For the text-containing cell, return its midpoint in (X, Y) coordinate format. 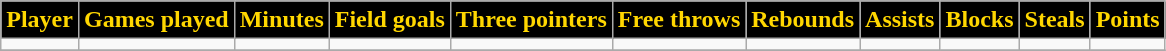
Three pointers (531, 20)
Player (40, 20)
Games played (156, 20)
Field goals (390, 20)
Points (1128, 20)
Assists (900, 20)
Minutes (282, 20)
Steals (1054, 20)
Free throws (678, 20)
Rebounds (803, 20)
Blocks (980, 20)
